Provide the [x, y] coordinate of the cell's center where the given text is located.  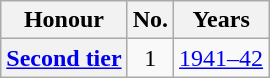
No. [150, 20]
Second tier [64, 58]
Years [222, 20]
1941–42 [222, 58]
1 [150, 58]
Honour [64, 20]
